From the cell containing the given text, extract its center point as (x, y) coordinate. 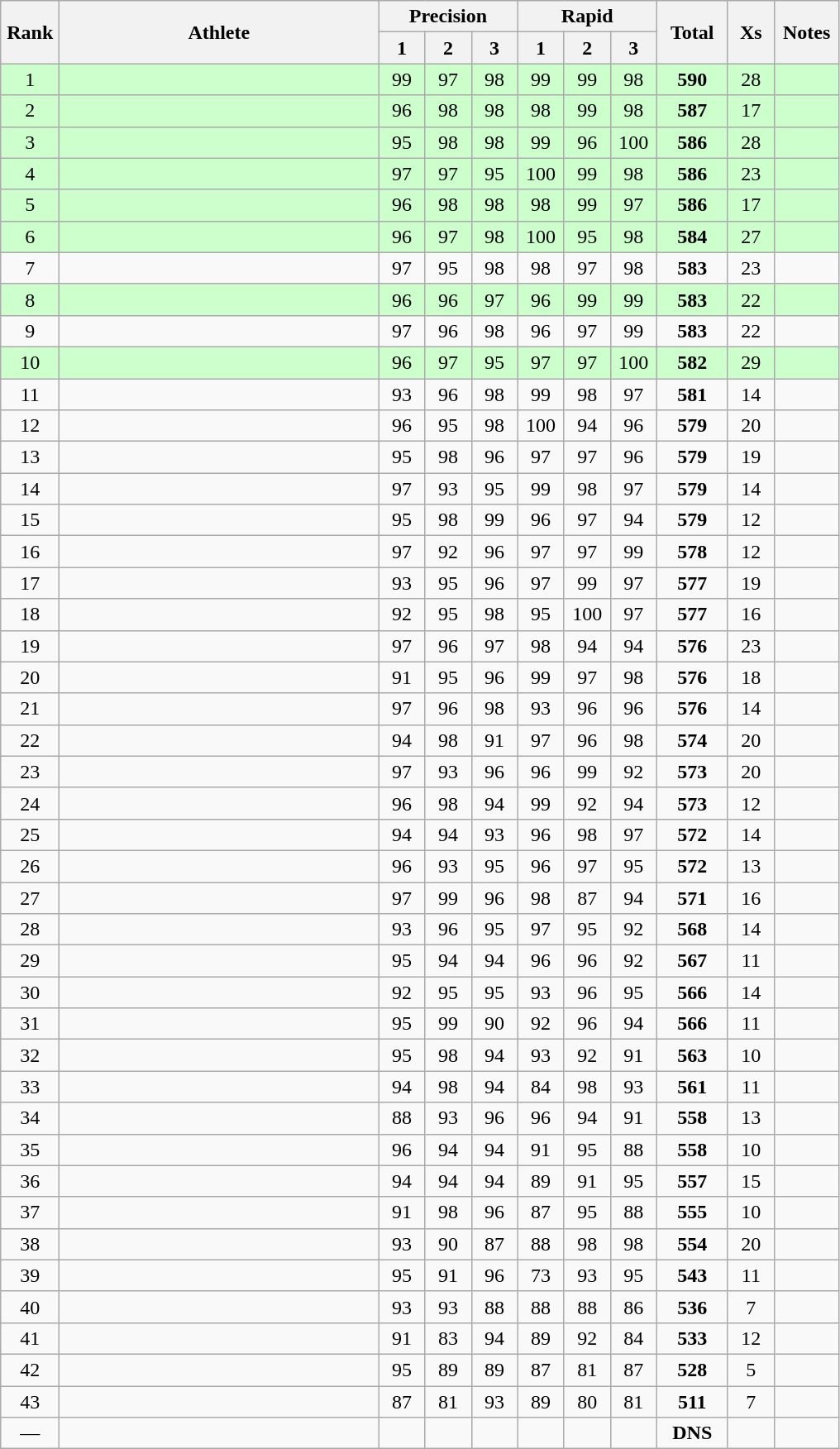
590 (692, 79)
34 (30, 1118)
25 (30, 834)
21 (30, 709)
587 (692, 111)
Rank (30, 32)
6 (30, 237)
31 (30, 1024)
581 (692, 395)
86 (633, 1307)
584 (692, 237)
24 (30, 803)
554 (692, 1244)
80 (587, 1402)
Rapid (587, 17)
578 (692, 552)
574 (692, 740)
4 (30, 174)
30 (30, 992)
32 (30, 1055)
Precision (448, 17)
561 (692, 1087)
43 (30, 1402)
533 (692, 1338)
36 (30, 1181)
511 (692, 1402)
73 (541, 1275)
DNS (692, 1433)
41 (30, 1338)
— (30, 1433)
Xs (751, 32)
582 (692, 362)
567 (692, 961)
557 (692, 1181)
Total (692, 32)
571 (692, 897)
37 (30, 1212)
39 (30, 1275)
536 (692, 1307)
33 (30, 1087)
8 (30, 299)
40 (30, 1307)
568 (692, 930)
555 (692, 1212)
9 (30, 331)
42 (30, 1370)
528 (692, 1370)
543 (692, 1275)
Athlete (219, 32)
38 (30, 1244)
35 (30, 1150)
26 (30, 866)
563 (692, 1055)
83 (448, 1338)
Notes (807, 32)
